Locate the cell with the specified text and output its (x, y) center coordinate. 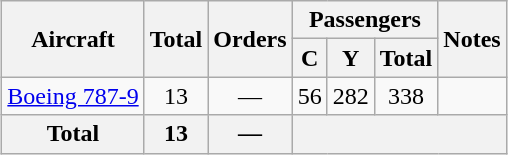
Boeing 787-9 (73, 96)
Aircraft (73, 39)
338 (406, 96)
56 (310, 96)
Passengers (365, 20)
Notes (472, 39)
Orders (250, 39)
Y (350, 58)
C (310, 58)
282 (350, 96)
